Return [x, y] of the center of cell containing provided text 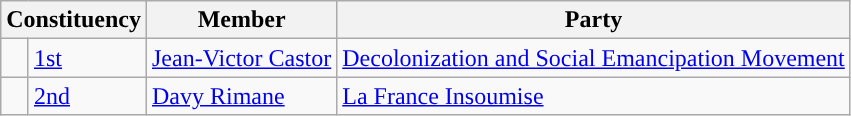
Party [594, 20]
Jean-Victor Castor [241, 58]
2nd [87, 96]
La France Insoumise [594, 96]
Decolonization and Social Emancipation Movement [594, 58]
1st [87, 58]
Constituency [74, 20]
Member [241, 20]
Davy Rimane [241, 96]
